Find where the given text appears and provide that cell's center as [X, Y] coordinate. 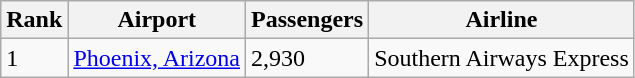
Passengers [308, 20]
1 [34, 58]
Rank [34, 20]
Airline [502, 20]
Southern Airways Express [502, 58]
Airport [157, 20]
2,930 [308, 58]
Phoenix, Arizona [157, 58]
